From the cell containing the given text, extract its center point as [x, y] coordinate. 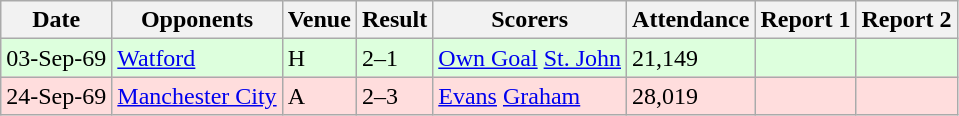
A [319, 96]
Attendance [691, 20]
Report 1 [806, 20]
Watford [197, 58]
2–3 [394, 96]
03-Sep-69 [56, 58]
21,149 [691, 58]
Result [394, 20]
H [319, 58]
Report 2 [906, 20]
Scorers [530, 20]
Own Goal St. John [530, 58]
Manchester City [197, 96]
2–1 [394, 58]
Evans Graham [530, 96]
Opponents [197, 20]
Date [56, 20]
28,019 [691, 96]
24-Sep-69 [56, 96]
Venue [319, 20]
